Output the [x, y] coordinate of the center of the cell containing the given text.  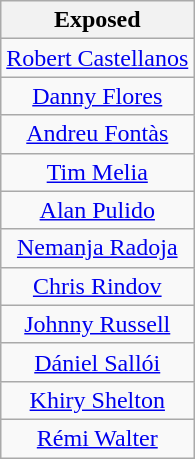
Rémi Walter [98, 438]
Andreu Fontàs [98, 134]
Khiry Shelton [98, 400]
Danny Flores [98, 96]
Alan Pulido [98, 210]
Nemanja Radoja [98, 248]
Tim Melia [98, 172]
Exposed [98, 20]
Johnny Russell [98, 324]
Robert Castellanos [98, 58]
Chris Rindov [98, 286]
Dániel Sallói [98, 362]
